From the cell containing the given text, extract its center point as [x, y] coordinate. 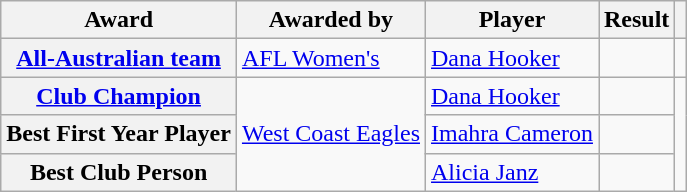
AFL Women's [330, 58]
Alicia Janz [512, 172]
Imahra Cameron [512, 134]
Awarded by [330, 20]
West Coast Eagles [330, 134]
Award [119, 20]
Player [512, 20]
Best Club Person [119, 172]
Club Champion [119, 96]
Best First Year Player [119, 134]
All-Australian team [119, 58]
Result [636, 20]
